Return (X, Y) of the center of cell containing provided text 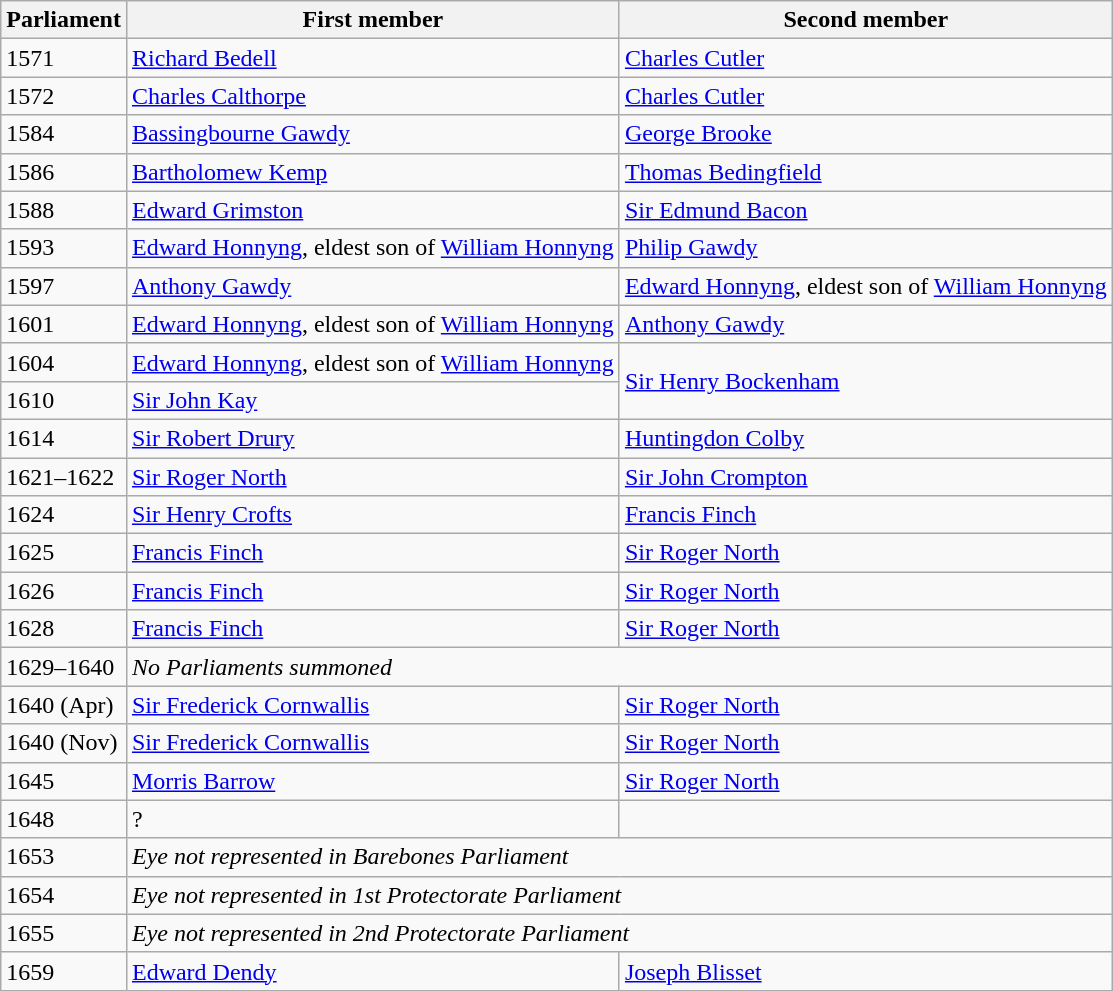
Sir John Crompton (866, 477)
1614 (64, 438)
Sir Edmund Bacon (866, 210)
1601 (64, 324)
George Brooke (866, 134)
Edward Grimston (372, 210)
1628 (64, 629)
First member (372, 20)
? (372, 819)
1629–1640 (64, 667)
Thomas Bedingfield (866, 172)
Sir Henry Crofts (372, 515)
Sir Henry Bockenham (866, 381)
Eye not represented in 2nd Protectorate Parliament (619, 933)
1604 (64, 362)
Sir Robert Drury (372, 438)
Eye not represented in 1st Protectorate Parliament (619, 895)
1640 (Nov) (64, 743)
Edward Dendy (372, 971)
1654 (64, 895)
Sir John Kay (372, 400)
1572 (64, 96)
Bartholomew Kemp (372, 172)
Joseph Blisset (866, 971)
1597 (64, 286)
1610 (64, 400)
1645 (64, 781)
1659 (64, 971)
1586 (64, 172)
1648 (64, 819)
Morris Barrow (372, 781)
Parliament (64, 20)
Philip Gawdy (866, 248)
Charles Calthorpe (372, 96)
1571 (64, 58)
1625 (64, 553)
1588 (64, 210)
Huntingdon Colby (866, 438)
Eye not represented in Barebones Parliament (619, 857)
1653 (64, 857)
1655 (64, 933)
1593 (64, 248)
1640 (Apr) (64, 705)
Richard Bedell (372, 58)
1621–1622 (64, 477)
Second member (866, 20)
Bassingbourne Gawdy (372, 134)
1584 (64, 134)
1624 (64, 515)
1626 (64, 591)
No Parliaments summoned (619, 667)
